Locate the cell with the specified text and output its (x, y) center coordinate. 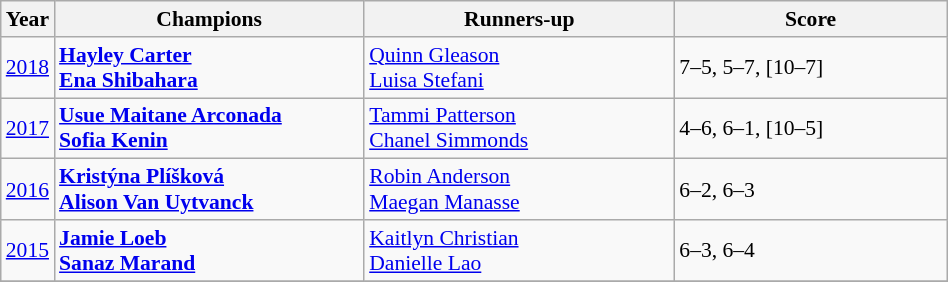
Runners-up (519, 19)
6–2, 6–3 (810, 190)
4–6, 6–1, [10–5] (810, 128)
Kaitlyn Christian Danielle Lao (519, 250)
Score (810, 19)
2018 (28, 68)
Quinn Gleason Luisa Stefani (519, 68)
6–3, 6–4 (810, 250)
Tammi Patterson Chanel Simmonds (519, 128)
Champions (209, 19)
Robin Anderson Maegan Manasse (519, 190)
2015 (28, 250)
7–5, 5–7, [10–7] (810, 68)
2016 (28, 190)
Hayley Carter Ena Shibahara (209, 68)
Year (28, 19)
2017 (28, 128)
Kristýna Plíšková Alison Van Uytvanck (209, 190)
Jamie Loeb Sanaz Marand (209, 250)
Usue Maitane Arconada Sofia Kenin (209, 128)
